Detect which cell encompasses the target text, then output its [x, y] center coordinate. 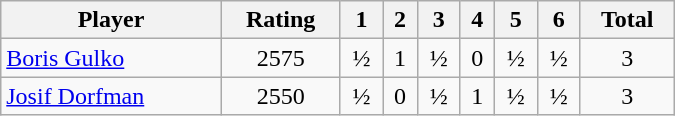
2550 [280, 96]
2575 [280, 58]
6 [558, 20]
4 [477, 20]
Boris Gulko [111, 58]
Rating [280, 20]
Total [627, 20]
2 [400, 20]
5 [516, 20]
Josif Dorfman [111, 96]
Player [111, 20]
